Locate the cell with the specified text and output its (X, Y) center coordinate. 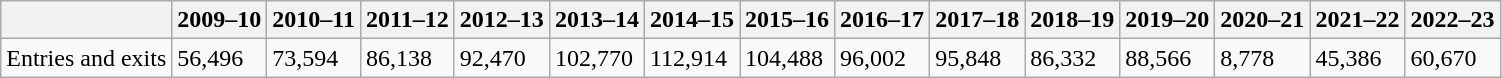
73,594 (314, 58)
45,386 (1358, 58)
2021–22 (1358, 20)
8,778 (1262, 58)
2009–10 (220, 20)
2011–12 (408, 20)
Entries and exits (86, 58)
60,670 (1452, 58)
92,470 (502, 58)
2019–20 (1168, 20)
88,566 (1168, 58)
95,848 (978, 58)
112,914 (692, 58)
56,496 (220, 58)
104,488 (788, 58)
2017–18 (978, 20)
2010–11 (314, 20)
2020–21 (1262, 20)
2022–23 (1452, 20)
102,770 (596, 58)
96,002 (882, 58)
2018–19 (1072, 20)
2014–15 (692, 20)
2012–13 (502, 20)
86,138 (408, 58)
86,332 (1072, 58)
2016–17 (882, 20)
2015–16 (788, 20)
2013–14 (596, 20)
